Scan for the cell matching the given text and deliver its (x, y) coordinate at center. 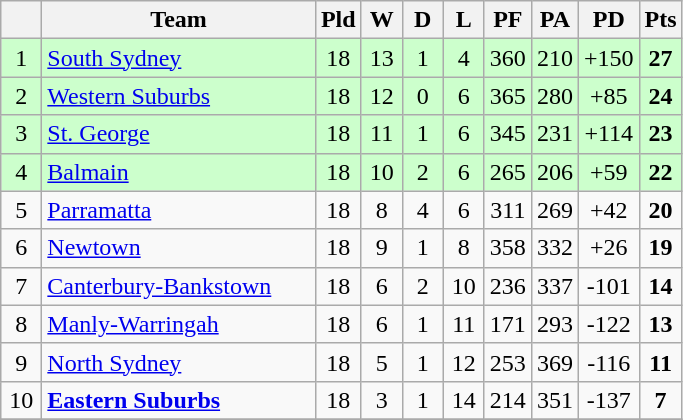
-122 (608, 324)
Canterbury-Bankstown (179, 286)
-101 (608, 286)
Manly-Warringah (179, 324)
Eastern Suburbs (179, 400)
27 (660, 58)
Pts (660, 20)
-116 (608, 362)
360 (508, 58)
311 (508, 210)
D (422, 20)
280 (554, 96)
171 (508, 324)
22 (660, 172)
St. George (179, 134)
358 (508, 248)
Balmain (179, 172)
269 (554, 210)
Newtown (179, 248)
+150 (608, 58)
231 (554, 134)
24 (660, 96)
20 (660, 210)
19 (660, 248)
Team (179, 20)
Western Suburbs (179, 96)
PF (508, 20)
337 (554, 286)
345 (508, 134)
206 (554, 172)
293 (554, 324)
23 (660, 134)
+42 (608, 210)
365 (508, 96)
North Sydney (179, 362)
W (382, 20)
351 (554, 400)
0 (422, 96)
+85 (608, 96)
332 (554, 248)
369 (554, 362)
Pld (338, 20)
-137 (608, 400)
265 (508, 172)
Parramatta (179, 210)
+59 (608, 172)
L (464, 20)
253 (508, 362)
+114 (608, 134)
South Sydney (179, 58)
210 (554, 58)
PA (554, 20)
236 (508, 286)
214 (508, 400)
+26 (608, 248)
PD (608, 20)
